Output the [X, Y] coordinate of the center of the cell containing the given text.  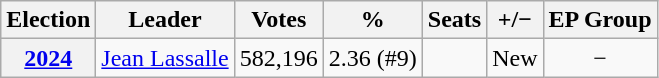
New [515, 58]
+/− [515, 20]
Seats [454, 20]
Election [48, 20]
− [600, 58]
EP Group [600, 20]
Votes [278, 20]
2.36 (#9) [372, 58]
582,196 [278, 58]
2024 [48, 58]
Leader [165, 20]
Jean Lassalle [165, 58]
% [372, 20]
